Determine the (X, Y) coordinate at the center of the cell enclosing the given text.  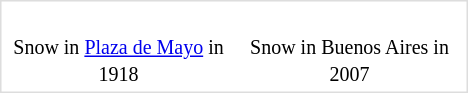
Snow in Plaza de Mayo in 1918 (118, 46)
Snow in Buenos Aires in 2007 (350, 46)
